Scan for the cell matching the given text and deliver its [x, y] coordinate at center. 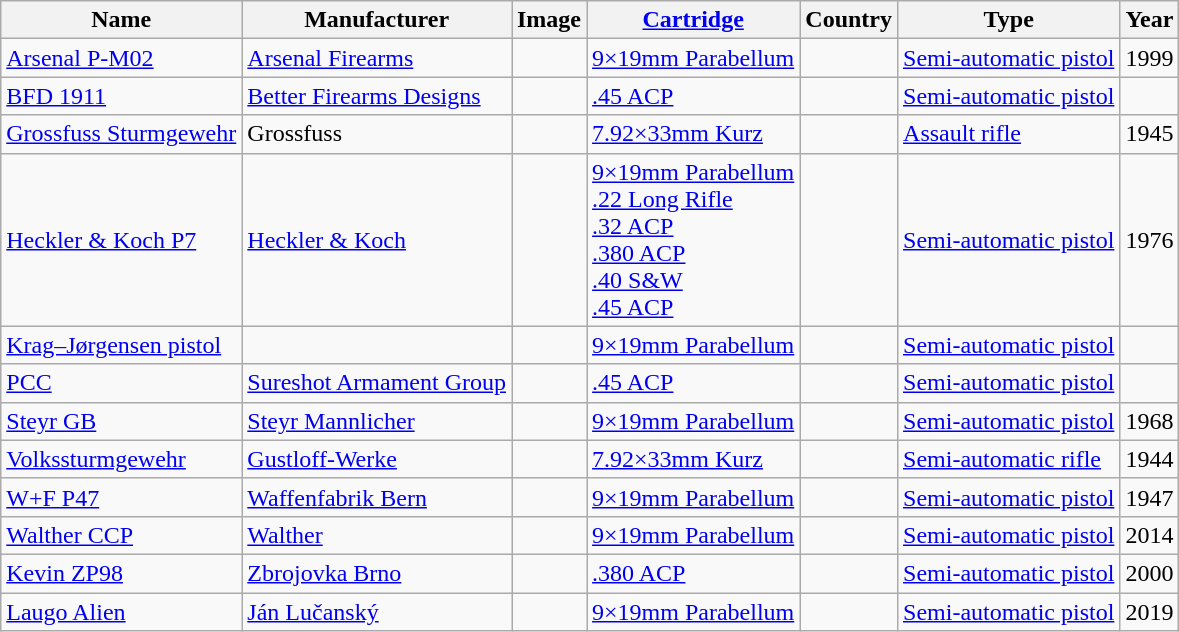
Cartridge [694, 20]
Steyr Mannlicher [377, 421]
Arsenal P-M02 [122, 58]
.380 ACP [694, 573]
1944 [1150, 459]
BFD 1911 [122, 96]
Ján Lučanský [377, 611]
Volkssturmgewehr [122, 459]
1945 [1150, 134]
Assault rifle [1009, 134]
W+F P47 [122, 497]
9×19mm Parabellum.22 Long Rifle.32 ACP.380 ACP.40 S&W.45 ACP [694, 240]
Kevin ZP98 [122, 573]
1968 [1150, 421]
2019 [1150, 611]
PCC [122, 383]
Zbrojovka Brno [377, 573]
Heckler & Koch [377, 240]
Arsenal Firearms [377, 58]
Walther [377, 535]
Name [122, 20]
Country [849, 20]
Semi-automatic rifle [1009, 459]
2000 [1150, 573]
1947 [1150, 497]
Krag–Jørgensen pistol [122, 345]
1976 [1150, 240]
Sureshot Armament Group [377, 383]
Better Firearms Designs [377, 96]
Walther CCP [122, 535]
Grossfuss [377, 134]
2014 [1150, 535]
Gustloff-Werke [377, 459]
Heckler & Koch P7 [122, 240]
Image [550, 20]
1999 [1150, 58]
Steyr GB [122, 421]
Year [1150, 20]
Laugo Alien [122, 611]
Waffenfabrik Bern [377, 497]
Grossfuss Sturmgewehr [122, 134]
Type [1009, 20]
Manufacturer [377, 20]
